Provide the [X, Y] coordinate of the cell's center where the given text is located.  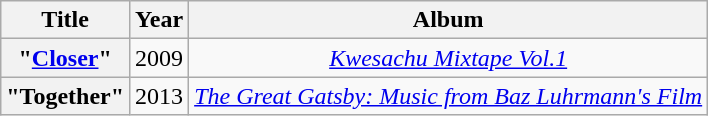
"Together" [66, 96]
The Great Gatsby: Music from Baz Luhrmann's Film [448, 96]
Kwesachu Mixtape Vol.1 [448, 58]
Title [66, 20]
Year [160, 20]
"Closer" [66, 58]
Album [448, 20]
2009 [160, 58]
2013 [160, 96]
